Find where the given text appears and provide that cell's center as (x, y) coordinate. 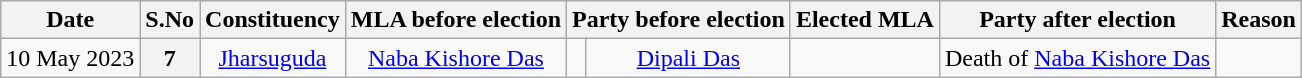
Dipali Das (688, 58)
Date (70, 20)
Elected MLA (864, 20)
Party before election (679, 20)
7 (170, 58)
Constituency (273, 20)
MLA before election (456, 20)
Jharsuguda (273, 58)
10 May 2023 (70, 58)
S.No (170, 20)
Reason (1259, 20)
Party after election (1077, 20)
Death of Naba Kishore Das (1077, 58)
Naba Kishore Das (456, 58)
